Identify which cell holds the provided text, then report its (x, y) central coordinate. 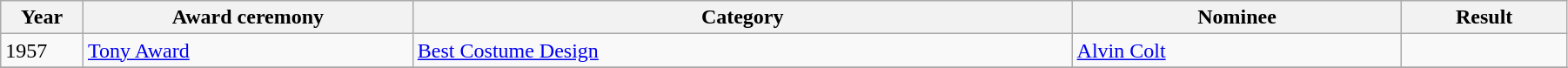
Category (742, 17)
Nominee (1237, 17)
Award ceremony (247, 17)
Alvin Colt (1237, 51)
Year (42, 17)
Result (1484, 17)
Best Costume Design (742, 51)
1957 (42, 51)
Tony Award (247, 51)
